For the text-containing cell, return its midpoint in (X, Y) coordinate format. 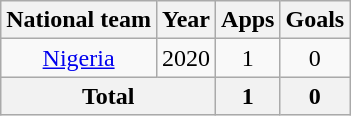
2020 (186, 58)
Apps (248, 20)
Goals (315, 20)
Nigeria (79, 58)
Year (186, 20)
Total (108, 96)
National team (79, 20)
